Output the (X, Y) coordinate of the center of the cell containing the given text.  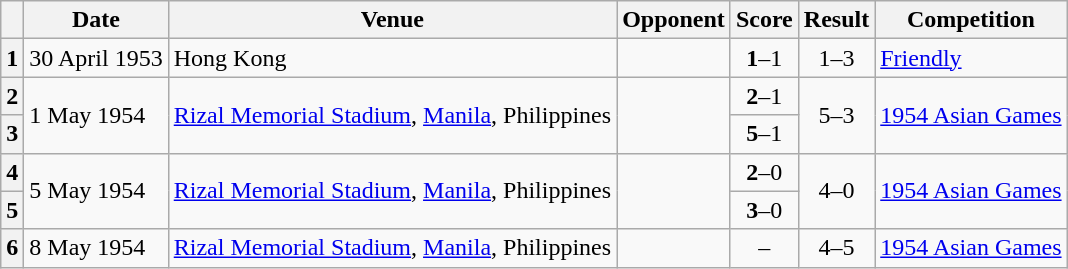
30 April 1953 (96, 58)
1–1 (764, 58)
2 (12, 96)
5 (12, 210)
4–5 (836, 248)
Friendly (971, 58)
3–0 (764, 210)
Venue (392, 20)
1 (12, 58)
Competition (971, 20)
4–0 (836, 191)
5 May 1954 (96, 191)
1–3 (836, 58)
Hong Kong (392, 58)
2–1 (764, 96)
2–0 (764, 172)
5–3 (836, 115)
Result (836, 20)
4 (12, 172)
3 (12, 134)
Date (96, 20)
1 May 1954 (96, 115)
Score (764, 20)
8 May 1954 (96, 248)
6 (12, 248)
– (764, 248)
5–1 (764, 134)
Opponent (674, 20)
